Output the (x, y) coordinate of the center of the cell containing the given text.  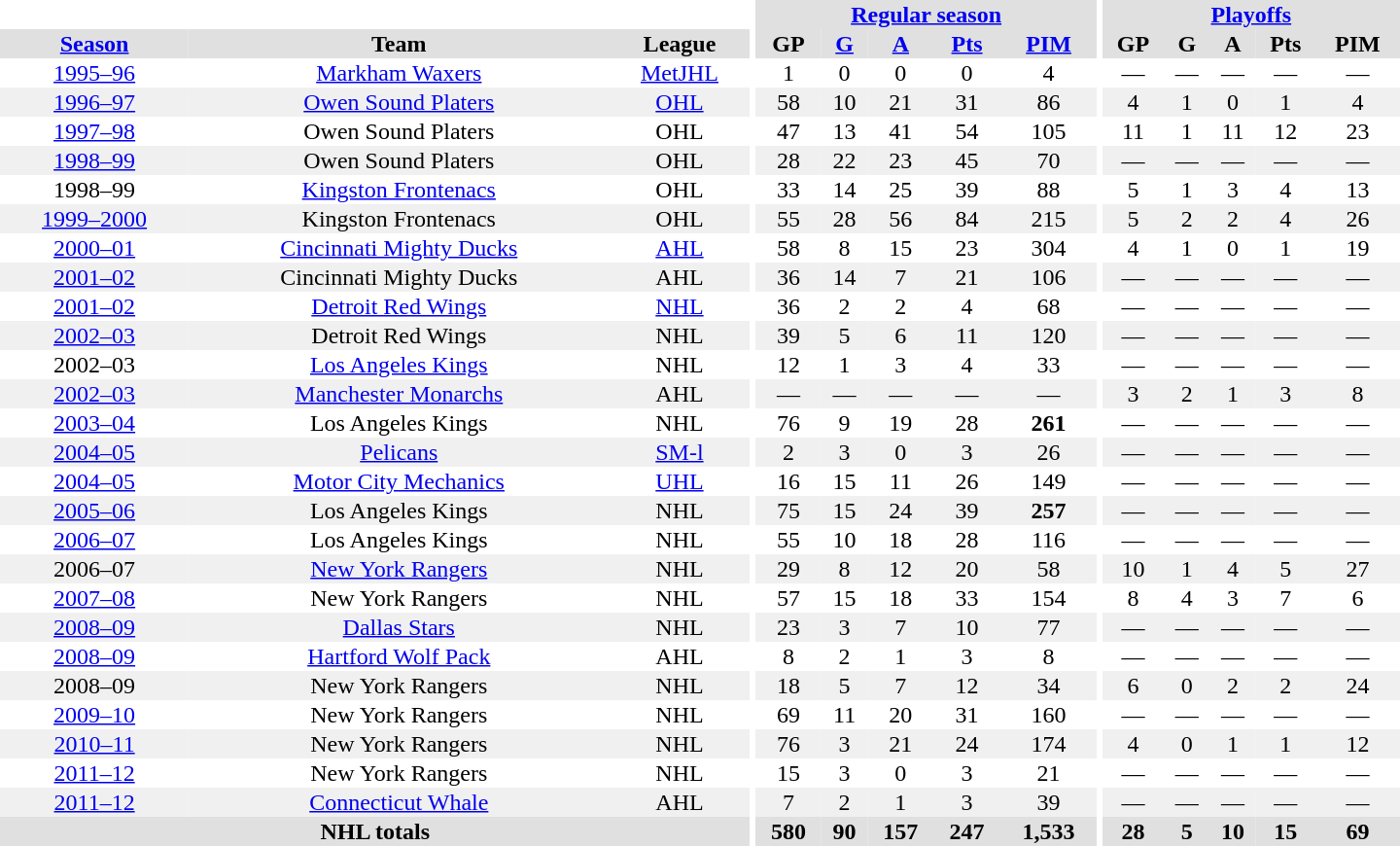
22 (844, 160)
106 (1049, 277)
88 (1049, 190)
120 (1049, 335)
Dallas Stars (399, 627)
2005–06 (94, 511)
75 (788, 511)
Regular season (927, 15)
League (679, 44)
9 (844, 423)
1997–98 (94, 131)
NHL totals (375, 831)
157 (900, 831)
1995–96 (94, 73)
1,533 (1049, 831)
Pelicans (399, 452)
25 (900, 190)
77 (1049, 627)
90 (844, 831)
70 (1049, 160)
56 (900, 219)
2000–01 (94, 248)
86 (1049, 102)
Markham Waxers (399, 73)
34 (1049, 686)
174 (1049, 744)
Playoffs (1251, 15)
Manchester Monarchs (399, 394)
261 (1049, 423)
41 (900, 131)
UHL (679, 481)
215 (1049, 219)
2007–08 (94, 598)
2010–11 (94, 744)
MetJHL (679, 73)
27 (1357, 569)
Connecticut Whale (399, 802)
154 (1049, 598)
116 (1049, 540)
1996–97 (94, 102)
105 (1049, 131)
304 (1049, 248)
Hartford Wolf Pack (399, 656)
45 (966, 160)
Team (399, 44)
68 (1049, 306)
Motor City Mechanics (399, 481)
54 (966, 131)
149 (1049, 481)
Season (94, 44)
16 (788, 481)
84 (966, 219)
57 (788, 598)
247 (966, 831)
257 (1049, 511)
47 (788, 131)
1999–2000 (94, 219)
SM-l (679, 452)
2003–04 (94, 423)
29 (788, 569)
160 (1049, 715)
2009–10 (94, 715)
580 (788, 831)
